Provide the (x, y) coordinate of the cell's center where the given text is located.  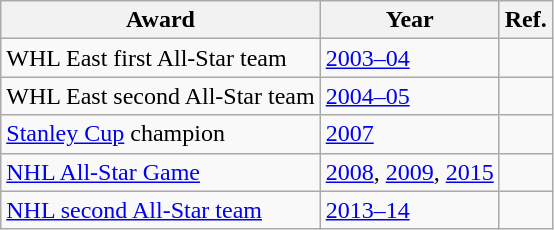
NHL All-Star Game (160, 172)
Award (160, 20)
Ref. (526, 20)
Year (410, 20)
2008, 2009, 2015 (410, 172)
2003–04 (410, 58)
NHL second All-Star team (160, 210)
2013–14 (410, 210)
2007 (410, 134)
2004–05 (410, 96)
WHL East second All-Star team (160, 96)
WHL East first All-Star team (160, 58)
Stanley Cup champion (160, 134)
